Detect which cell encompasses the target text, then output its (X, Y) center coordinate. 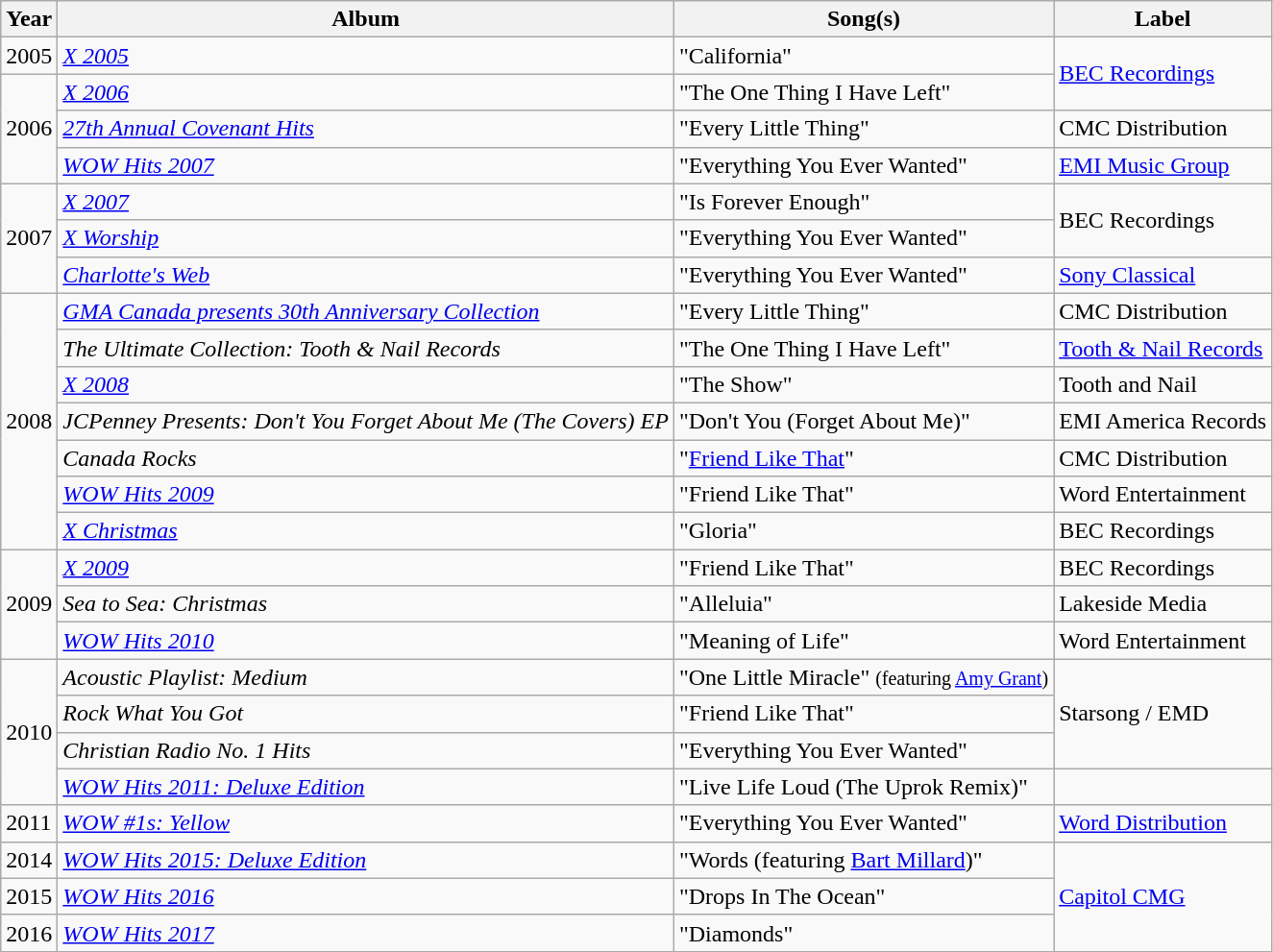
Capitol CMG (1163, 896)
"Don't You (Forget About Me)" (863, 421)
"Live Life Loud (The Uprok Remix)" (863, 787)
"Is Forever Enough" (863, 202)
X 2006 (366, 92)
"Gloria" (863, 531)
2008 (29, 421)
"One Little Miracle" (featuring Amy Grant) (863, 677)
X 2009 (366, 568)
Tooth and Nail (1163, 384)
WOW Hits 2009 (366, 495)
GMA Canada presents 30th Anniversary Collection (366, 311)
Year (29, 19)
2016 (29, 933)
WOW Hits 2016 (366, 896)
X Christmas (366, 531)
X Worship (366, 238)
X 2005 (366, 56)
WOW Hits 2007 (366, 165)
"Alleluia" (863, 604)
"Meaning of Life" (863, 641)
Acoustic Playlist: Medium (366, 677)
Word Distribution (1163, 823)
Label (1163, 19)
WOW Hits 2017 (366, 933)
"California" (863, 56)
WOW Hits 2010 (366, 641)
"Diamonds" (863, 933)
"Words (featuring Bart Millard)" (863, 860)
X 2007 (366, 202)
EMI Music Group (1163, 165)
The Ultimate Collection: Tooth & Nail Records (366, 348)
Charlotte's Web (366, 275)
2006 (29, 129)
JCPenney Presents: Don't You Forget About Me (The Covers) EP (366, 421)
Sony Classical (1163, 275)
EMI America Records (1163, 421)
2007 (29, 238)
Song(s) (863, 19)
Rock What You Got (366, 714)
Starsong / EMD (1163, 714)
Lakeside Media (1163, 604)
2014 (29, 860)
Tooth & Nail Records (1163, 348)
WOW #1s: Yellow (366, 823)
2011 (29, 823)
X 2008 (366, 384)
Album (366, 19)
2009 (29, 604)
27th Annual Covenant Hits (366, 129)
Canada Rocks (366, 458)
2005 (29, 56)
2010 (29, 732)
WOW Hits 2011: Deluxe Edition (366, 787)
2015 (29, 896)
Christian Radio No. 1 Hits (366, 750)
Sea to Sea: Christmas (366, 604)
"The Show" (863, 384)
"Drops In The Ocean" (863, 896)
WOW Hits 2015: Deluxe Edition (366, 860)
